Search for the cell housing the specified text and yield its (x, y) center coordinate. 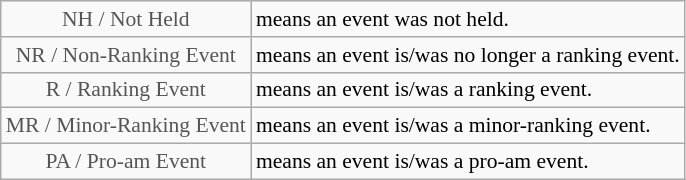
R / Ranking Event (126, 90)
MR / Minor-Ranking Event (126, 126)
means an event is/was a pro-am event. (468, 162)
means an event was not held. (468, 19)
means an event is/was a minor-ranking event. (468, 126)
PA / Pro-am Event (126, 162)
means an event is/was a ranking event. (468, 90)
NH / Not Held (126, 19)
NR / Non-Ranking Event (126, 55)
means an event is/was no longer a ranking event. (468, 55)
